Scan for the cell matching the given text and deliver its [x, y] coordinate at center. 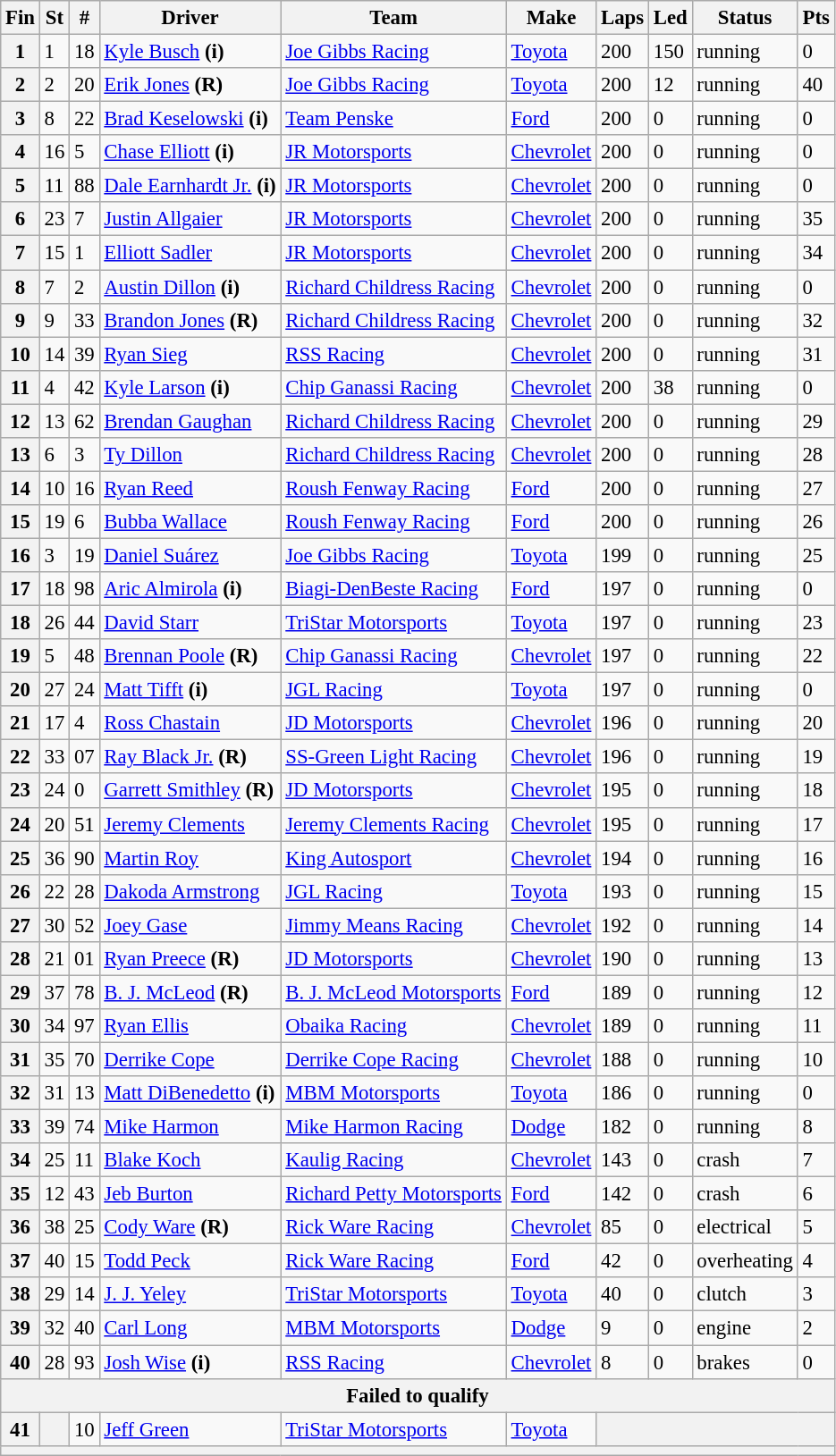
Brennan Poole (R) [190, 656]
Obaika Racing [393, 1026]
143 [622, 1160]
62 [84, 421]
142 [622, 1194]
David Starr [190, 623]
King Autosport [393, 858]
Justin Allgaier [190, 219]
Team [393, 18]
Kyle Busch (i) [190, 52]
93 [84, 1362]
Erik Jones (R) [190, 85]
B. J. McLeod Motorsports [393, 992]
97 [84, 1026]
Blake Koch [190, 1160]
Daniel Suárez [190, 555]
Carl Long [190, 1328]
Derrike Cope Racing [393, 1059]
Todd Peck [190, 1261]
Brad Keselowski (i) [190, 119]
overheating [745, 1261]
192 [622, 925]
Garrett Smithley (R) [190, 791]
St [54, 18]
90 [84, 858]
Ryan Ellis [190, 1026]
Led [671, 18]
193 [622, 891]
Chase Elliott (i) [190, 152]
Ray Black Jr. (R) [190, 757]
74 [84, 1127]
# [84, 18]
Team Penske [393, 119]
Status [745, 18]
Austin Dillon (i) [190, 287]
150 [671, 52]
Matt Tifft (i) [190, 690]
Jeremy Clements [190, 824]
Mike Harmon [190, 1127]
Martin Roy [190, 858]
Ryan Sieg [190, 354]
brakes [745, 1362]
85 [622, 1227]
98 [84, 589]
52 [84, 925]
43 [84, 1194]
190 [622, 959]
engine [745, 1328]
Ty Dillon [190, 455]
Laps [622, 18]
Brendan Gaughan [190, 421]
SS-Green Light Racing [393, 757]
Derrike Cope [190, 1059]
Dale Earnhardt Jr. (i) [190, 186]
Dakoda Armstrong [190, 891]
88 [84, 186]
Biagi-DenBeste Racing [393, 589]
J. J. Yeley [190, 1295]
Matt DiBenedetto (i) [190, 1093]
Kyle Larson (i) [190, 387]
48 [84, 656]
70 [84, 1059]
Brandon Jones (R) [190, 320]
Ryan Preece (R) [190, 959]
Bubba Wallace [190, 522]
Jeb Burton [190, 1194]
Failed to qualify [418, 1395]
Driver [190, 18]
Ross Chastain [190, 723]
01 [84, 959]
B. J. McLeod (R) [190, 992]
Richard Petty Motorsports [393, 1194]
Aric Almirola (i) [190, 589]
Jeremy Clements Racing [393, 824]
194 [622, 858]
electrical [745, 1227]
Elliott Sadler [190, 253]
Cody Ware (R) [190, 1227]
188 [622, 1059]
clutch [745, 1295]
Fin [21, 18]
07 [84, 757]
Pts [815, 18]
Josh Wise (i) [190, 1362]
186 [622, 1093]
Jeff Green [190, 1429]
Kaulig Racing [393, 1160]
51 [84, 824]
78 [84, 992]
Make [551, 18]
Ryan Reed [190, 488]
Joey Gase [190, 925]
182 [622, 1127]
44 [84, 623]
41 [21, 1429]
Mike Harmon Racing [393, 1127]
Jimmy Means Racing [393, 925]
199 [622, 555]
